Search for the cell housing the specified text and yield its (X, Y) center coordinate. 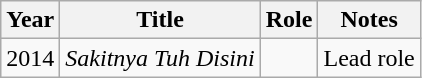
Title (160, 20)
Lead role (369, 58)
Sakitnya Tuh Disini (160, 58)
Notes (369, 20)
Year (30, 20)
Role (289, 20)
2014 (30, 58)
